Determine the (X, Y) coordinate at the center of the cell enclosing the given text.  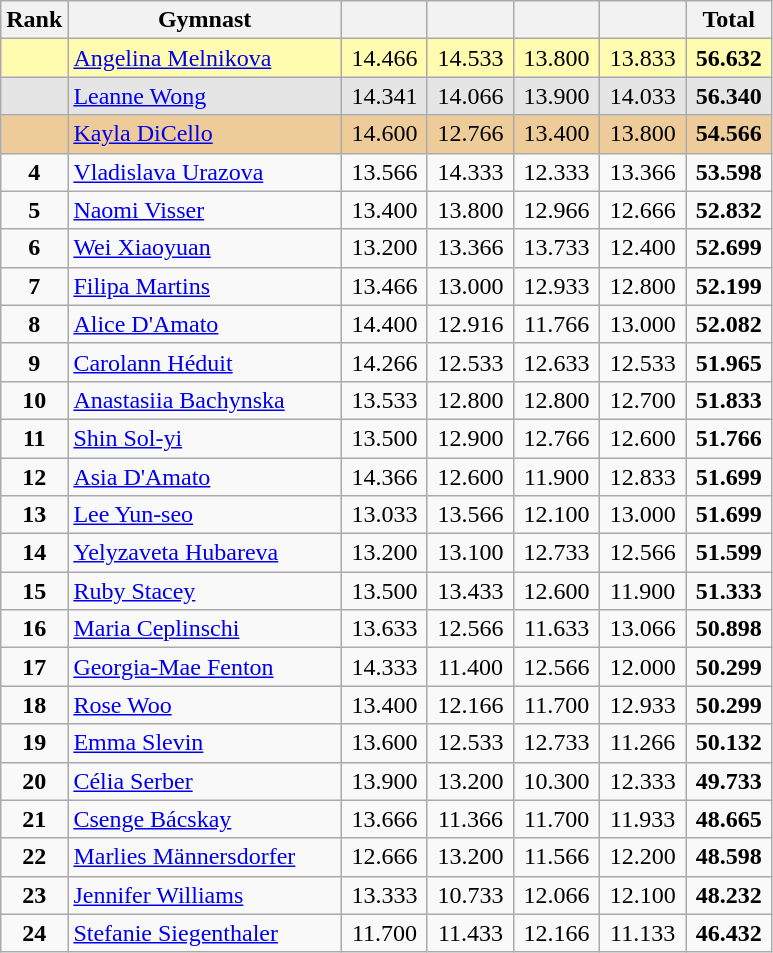
14.266 (384, 362)
Leanne Wong (205, 96)
Asia D'Amato (205, 477)
13.066 (643, 629)
Emma Slevin (205, 743)
51.833 (729, 400)
13.100 (470, 553)
Lee Yun-seo (205, 515)
13 (34, 515)
10 (34, 400)
Rose Woo (205, 705)
56.632 (729, 58)
49.733 (729, 781)
11.633 (557, 629)
10.300 (557, 781)
Marlies Männersdorfer (205, 857)
52.199 (729, 286)
Shin Sol-yi (205, 438)
5 (34, 210)
18 (34, 705)
14.400 (384, 324)
48.665 (729, 819)
13.466 (384, 286)
Maria Ceplinschi (205, 629)
11.133 (643, 933)
13.600 (384, 743)
11.400 (470, 667)
Rank (34, 20)
13.333 (384, 895)
16 (34, 629)
Célia Serber (205, 781)
10.733 (470, 895)
Carolann Héduit (205, 362)
Filipa Martins (205, 286)
Vladislava Urazova (205, 172)
Anastasiia Bachynska (205, 400)
11.433 (470, 933)
53.598 (729, 172)
9 (34, 362)
50.132 (729, 743)
Stefanie Siegenthaler (205, 933)
4 (34, 172)
12.966 (557, 210)
52.832 (729, 210)
Kayla DiCello (205, 134)
54.566 (729, 134)
15 (34, 591)
12 (34, 477)
6 (34, 248)
11.933 (643, 819)
12.200 (643, 857)
14.533 (470, 58)
12.400 (643, 248)
22 (34, 857)
Naomi Visser (205, 210)
11 (34, 438)
11.766 (557, 324)
Gymnast (205, 20)
46.432 (729, 933)
48.598 (729, 857)
Yelyzaveta Hubareva (205, 553)
52.699 (729, 248)
13.633 (384, 629)
13.433 (470, 591)
14.341 (384, 96)
13.666 (384, 819)
11.266 (643, 743)
12.700 (643, 400)
51.599 (729, 553)
12.916 (470, 324)
48.232 (729, 895)
11.566 (557, 857)
12.066 (557, 895)
14.600 (384, 134)
13.733 (557, 248)
7 (34, 286)
Angelina Melnikova (205, 58)
19 (34, 743)
8 (34, 324)
14 (34, 553)
13.533 (384, 400)
14.466 (384, 58)
23 (34, 895)
Total (729, 20)
12.000 (643, 667)
Alice D'Amato (205, 324)
56.340 (729, 96)
14.033 (643, 96)
13.833 (643, 58)
13.033 (384, 515)
51.965 (729, 362)
Georgia-Mae Fenton (205, 667)
Wei Xiaoyuan (205, 248)
52.082 (729, 324)
12.833 (643, 477)
51.333 (729, 591)
51.766 (729, 438)
11.366 (470, 819)
Ruby Stacey (205, 591)
21 (34, 819)
14.066 (470, 96)
24 (34, 933)
50.898 (729, 629)
12.633 (557, 362)
Jennifer Williams (205, 895)
20 (34, 781)
17 (34, 667)
14.366 (384, 477)
Csenge Bácskay (205, 819)
12.900 (470, 438)
